Determine the (x, y) coordinate at the center of the cell enclosing the given text.  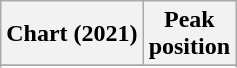
Chart (2021) (72, 34)
Peakposition (189, 34)
